Search for the cell housing the specified text and yield its (x, y) center coordinate. 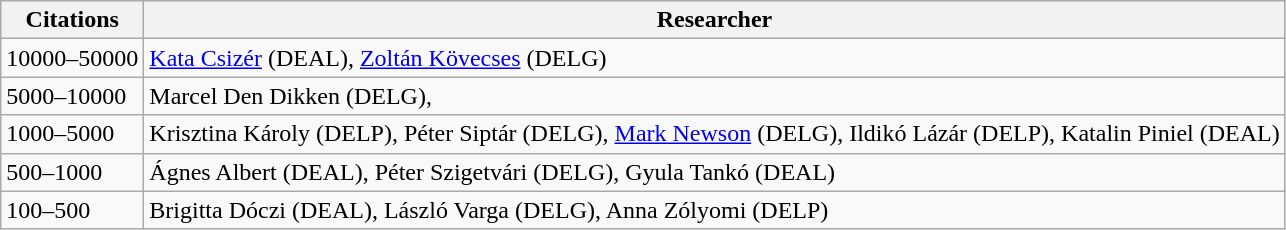
Krisztina Károly (DELP), Péter Siptár (DELG), Mark Newson (DELG), Ildikó Lázár (DELP), Katalin Piniel (DEAL) (714, 134)
Kata Csizér (DEAL), Zoltán Kövecses (DELG) (714, 58)
5000–10000 (72, 96)
10000–50000 (72, 58)
Ágnes Albert (DEAL), Péter Szigetvári (DELG), Gyula Tankó (DEAL) (714, 172)
1000–5000 (72, 134)
Marcel Den Dikken (DELG), (714, 96)
Citations (72, 20)
Brigitta Dóczi (DEAL), László Varga (DELG), Anna Zólyomi (DELP) (714, 210)
100–500 (72, 210)
500–1000 (72, 172)
Researcher (714, 20)
